Output the (X, Y) coordinate of the center of the cell containing the given text.  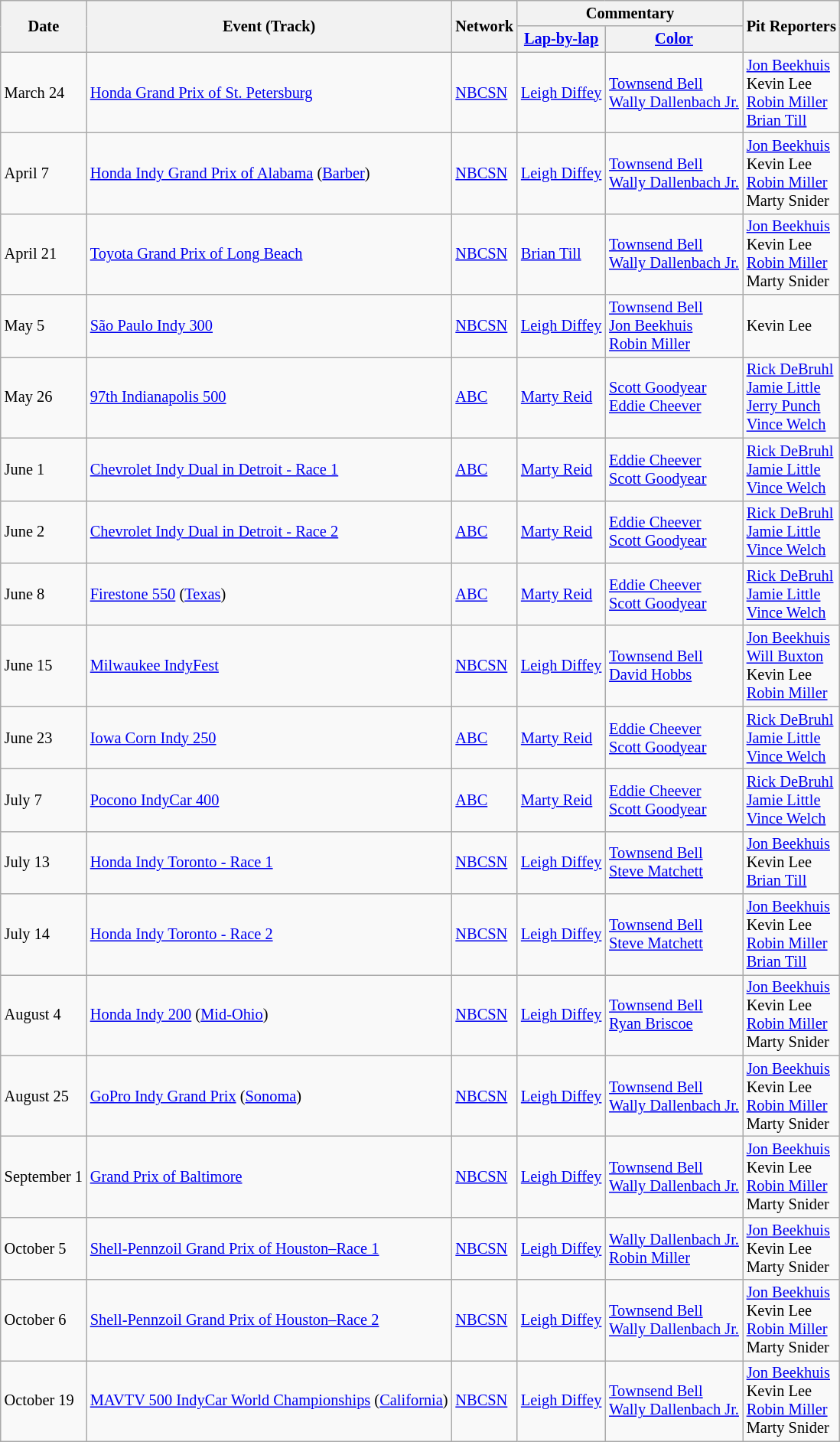
Lap-by-lap (562, 39)
97th Indianapolis 500 (269, 397)
Grand Prix of Baltimore (269, 1176)
Jon BeekhuisWill BuxtonKevin LeeRobin Miller (791, 666)
July 14 (44, 935)
July 13 (44, 863)
September 1 (44, 1176)
Chevrolet Indy Dual in Detroit - Race 2 (269, 532)
Townsend BellJon BeekhuisRobin Miller (674, 326)
Firestone 550 (Texas) (269, 594)
Honda Indy 200 (Mid-Ohio) (269, 1015)
June 23 (44, 738)
Shell-Pennzoil Grand Prix of Houston–Race 2 (269, 1320)
Scott GoodyearEddie Cheever (674, 397)
Event (Track) (269, 26)
June 1 (44, 469)
April 21 (44, 254)
June 2 (44, 532)
GoPro Indy Grand Prix (Sonoma) (269, 1096)
Pit Reporters (791, 26)
June 8 (44, 594)
Kevin Lee (791, 326)
June 15 (44, 666)
Honda Grand Prix of St. Petersburg (269, 93)
Honda Indy Toronto - Race 2 (269, 935)
Honda Indy Toronto - Race 1 (269, 863)
March 24 (44, 93)
MAVTV 500 IndyCar World Championships (California) (269, 1401)
Jon BeekhuisKevin LeeMarty Snider (791, 1248)
Date (44, 26)
Color (674, 39)
Rick DeBruhlJamie LittleJerry PunchVince Welch (791, 397)
São Paulo Indy 300 (269, 326)
Chevrolet Indy Dual in Detroit - Race 1 (269, 469)
Townsend BellDavid Hobbs (674, 666)
Toyota Grand Prix of Long Beach (269, 254)
October 19 (44, 1401)
October 6 (44, 1320)
Commentary (630, 13)
August 25 (44, 1096)
October 5 (44, 1248)
Network (484, 26)
Iowa Corn Indy 250 (269, 738)
Jon BeekhuisKevin LeeBrian Till (791, 863)
April 7 (44, 173)
Pocono IndyCar 400 (269, 800)
May 26 (44, 397)
Honda Indy Grand Prix of Alabama (Barber) (269, 173)
Wally Dallenbach Jr.Robin Miller (674, 1248)
August 4 (44, 1015)
July 7 (44, 800)
May 5 (44, 326)
Brian Till (562, 254)
Shell-Pennzoil Grand Prix of Houston–Race 1 (269, 1248)
Townsend BellRyan Briscoe (674, 1015)
Milwaukee IndyFest (269, 666)
